Locate the cell with the specified text and output its (x, y) center coordinate. 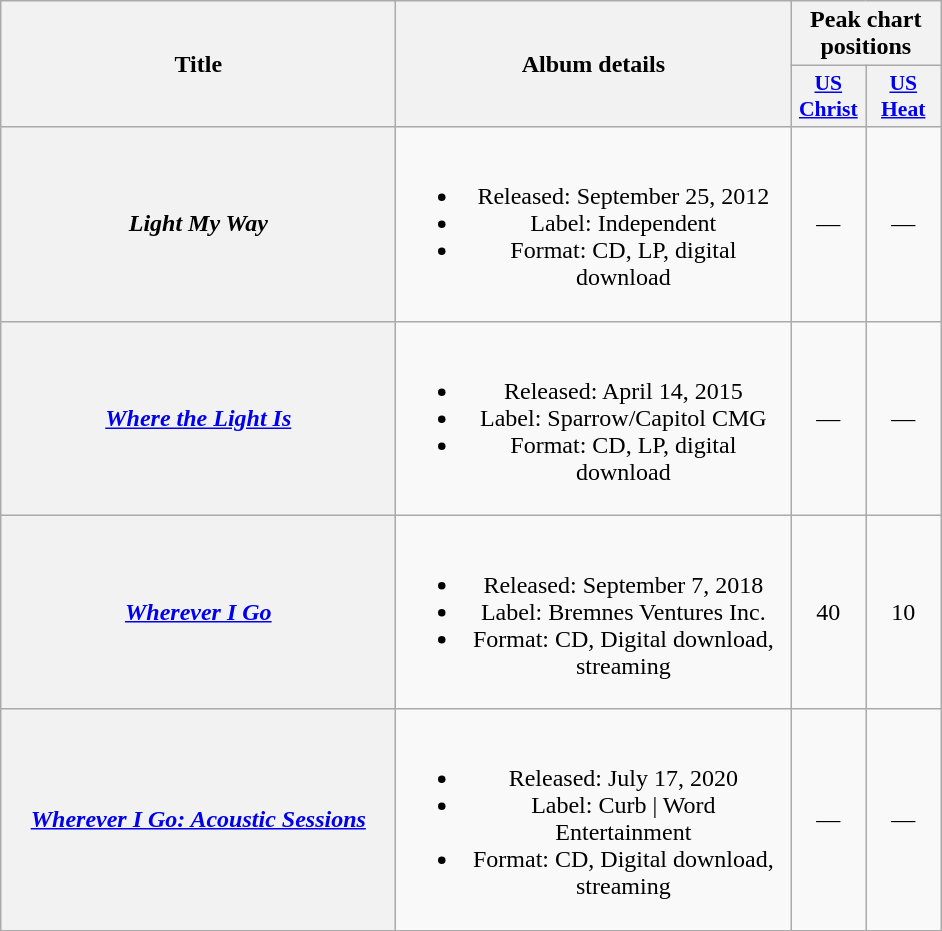
Light My Way (198, 224)
Wherever I Go (198, 612)
USHeat (904, 96)
Album details (594, 64)
Where the Light Is (198, 418)
10 (904, 612)
Released: September 25, 2012Label: IndependentFormat: CD, LP, digital download (594, 224)
Wherever I Go: Acoustic Sessions (198, 820)
40 (828, 612)
Peak chart positions (866, 34)
USChrist (828, 96)
Released: April 14, 2015Label: Sparrow/Capitol CMGFormat: CD, LP, digital download (594, 418)
Released: July 17, 2020Label: Curb | Word EntertainmentFormat: CD, Digital download, streaming (594, 820)
Released: September 7, 2018Label: Bremnes Ventures Inc.Format: CD, Digital download, streaming (594, 612)
Title (198, 64)
